Extract the [X, Y] coordinate from the center of the cell holding the provided text.  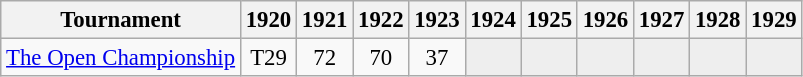
70 [381, 58]
The Open Championship [121, 58]
1924 [493, 20]
72 [325, 58]
1923 [437, 20]
1929 [774, 20]
Tournament [121, 20]
1925 [549, 20]
1922 [381, 20]
1927 [661, 20]
T29 [268, 58]
37 [437, 58]
1928 [718, 20]
1926 [605, 20]
1921 [325, 20]
1920 [268, 20]
